Return the (x, y) coordinate for the center point of the cell that contains the specified text.  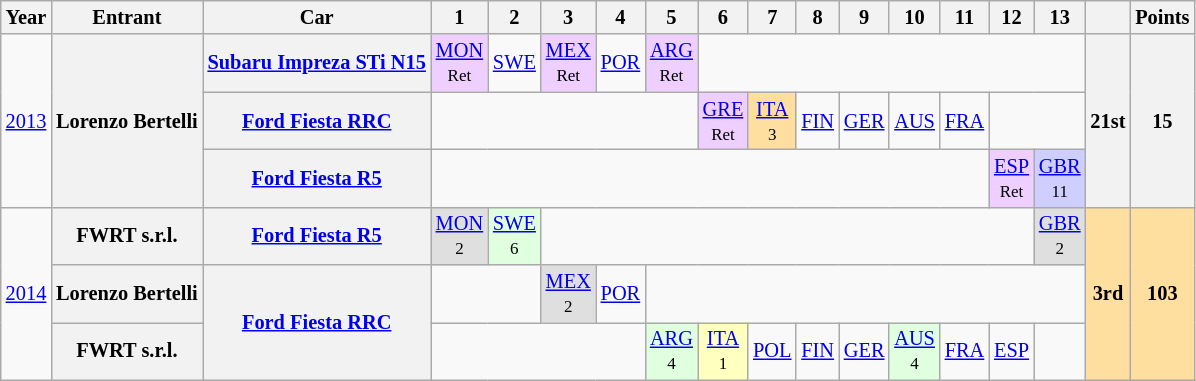
1 (460, 17)
7 (772, 17)
GBR11 (1060, 178)
AUS4 (914, 351)
2 (514, 17)
ESP (1012, 351)
POL (772, 351)
10 (914, 17)
12 (1012, 17)
Subaru Impreza STi N15 (317, 63)
MEXRet (568, 63)
SWE (514, 63)
MEX2 (568, 294)
15 (1162, 120)
Points (1162, 17)
4 (620, 17)
Car (317, 17)
13 (1060, 17)
9 (864, 17)
2013 (26, 120)
5 (672, 17)
SWE6 (514, 236)
ARGRet (672, 63)
2014 (26, 294)
3rd (1108, 294)
103 (1162, 294)
ITA1 (723, 351)
MONRet (460, 63)
11 (964, 17)
ARG4 (672, 351)
Year (26, 17)
MON2 (460, 236)
ITA3 (772, 121)
ESPRet (1012, 178)
GRERet (723, 121)
Entrant (126, 17)
GBR2 (1060, 236)
3 (568, 17)
8 (818, 17)
AUS (914, 121)
6 (723, 17)
21st (1108, 120)
